Provide the (X, Y) coordinate of the cell's center where the given text is located.  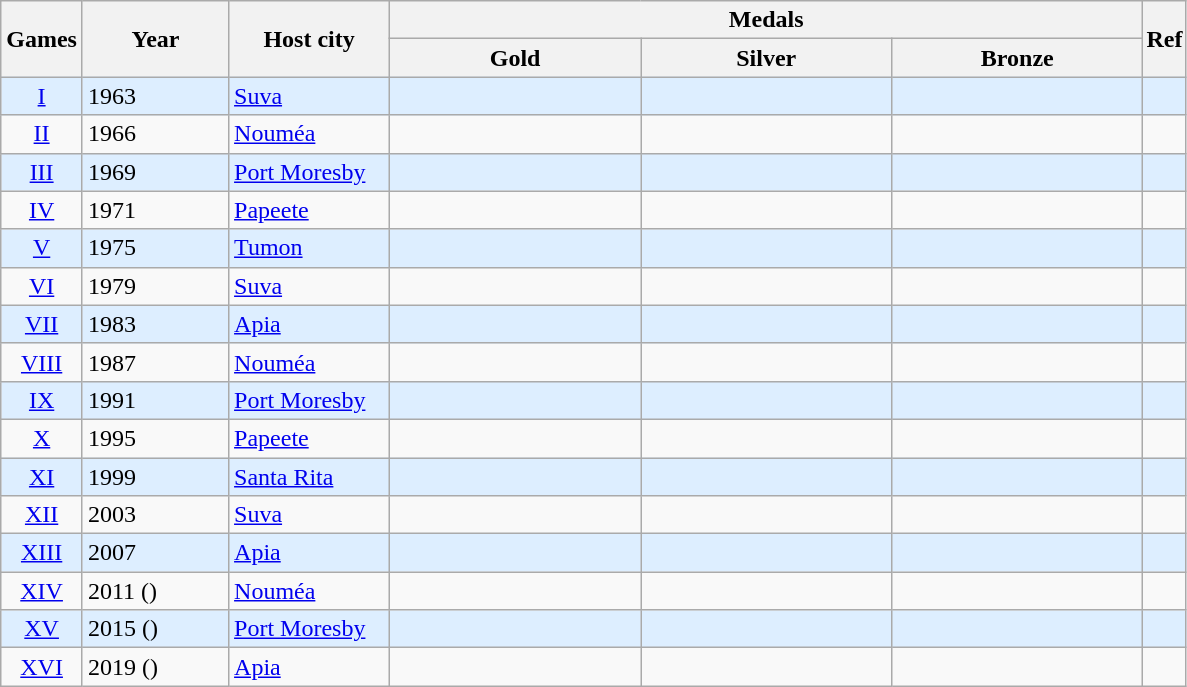
IX (42, 400)
2003 (155, 515)
1963 (155, 96)
2007 (155, 553)
I (42, 96)
V (42, 248)
Gold (516, 58)
2019 () (155, 667)
XIV (42, 591)
Host city (310, 39)
1983 (155, 324)
VIII (42, 362)
XVI (42, 667)
1995 (155, 438)
Tumon (310, 248)
1966 (155, 134)
1971 (155, 210)
Silver (766, 58)
VII (42, 324)
Medals (766, 20)
1969 (155, 172)
XV (42, 629)
1991 (155, 400)
1987 (155, 362)
1975 (155, 248)
Bronze (1018, 58)
2015 () (155, 629)
1999 (155, 477)
XII (42, 515)
Ref (1164, 39)
Year (155, 39)
2011 () (155, 591)
Santa Rita (310, 477)
IV (42, 210)
Games (42, 39)
X (42, 438)
VI (42, 286)
III (42, 172)
XIII (42, 553)
XI (42, 477)
1979 (155, 286)
II (42, 134)
